Determine the (x, y) coordinate at the center of the cell enclosing the given text.  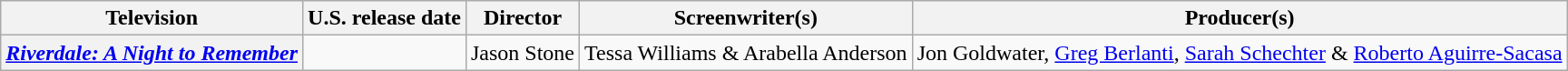
Jon Goldwater, Greg Berlanti, Sarah Schechter & Roberto Aguirre-Sacasa (1240, 53)
Jason Stone (523, 53)
Director (523, 18)
Riverdale: A Night to Remember (152, 53)
Tessa Williams & Arabella Anderson (746, 53)
Television (152, 18)
Producer(s) (1240, 18)
U.S. release date (385, 18)
Screenwriter(s) (746, 18)
